Find where the given text appears and provide that cell's center as (X, Y) coordinate. 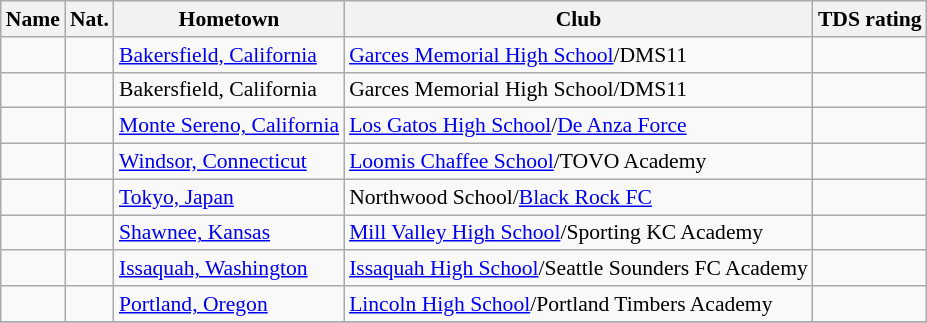
Los Gatos High School/De Anza Force (578, 126)
Mill Valley High School/Sporting KC Academy (578, 233)
Club (578, 19)
Hometown (229, 19)
Shawnee, Kansas (229, 233)
Issaquah High School/Seattle Sounders FC Academy (578, 269)
Name (33, 19)
Portland, Oregon (229, 304)
Tokyo, Japan (229, 197)
Nat. (90, 19)
Windsor, Connecticut (229, 162)
TDS rating (870, 19)
Loomis Chaffee School/TOVO Academy (578, 162)
Issaquah, Washington (229, 269)
Lincoln High School/Portland Timbers Academy (578, 304)
Northwood School/Black Rock FC (578, 197)
Monte Sereno, California (229, 126)
